Find where the given text appears and provide that cell's center as (x, y) coordinate. 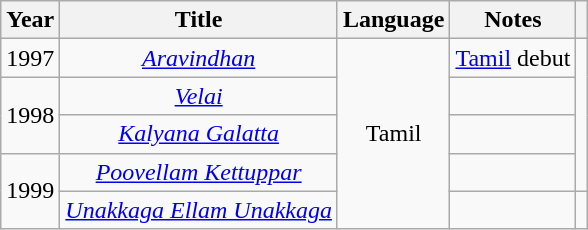
Velai (199, 96)
Year (30, 20)
Notes (513, 20)
Title (199, 20)
Aravindhan (199, 58)
Tamil (393, 134)
1998 (30, 115)
1997 (30, 58)
Poovellam Kettuppar (199, 172)
Kalyana Galatta (199, 134)
Language (393, 20)
Unakkaga Ellam Unakkaga (199, 210)
Tamil debut (513, 58)
1999 (30, 191)
